Output the [X, Y] coordinate of the center of the cell containing the given text.  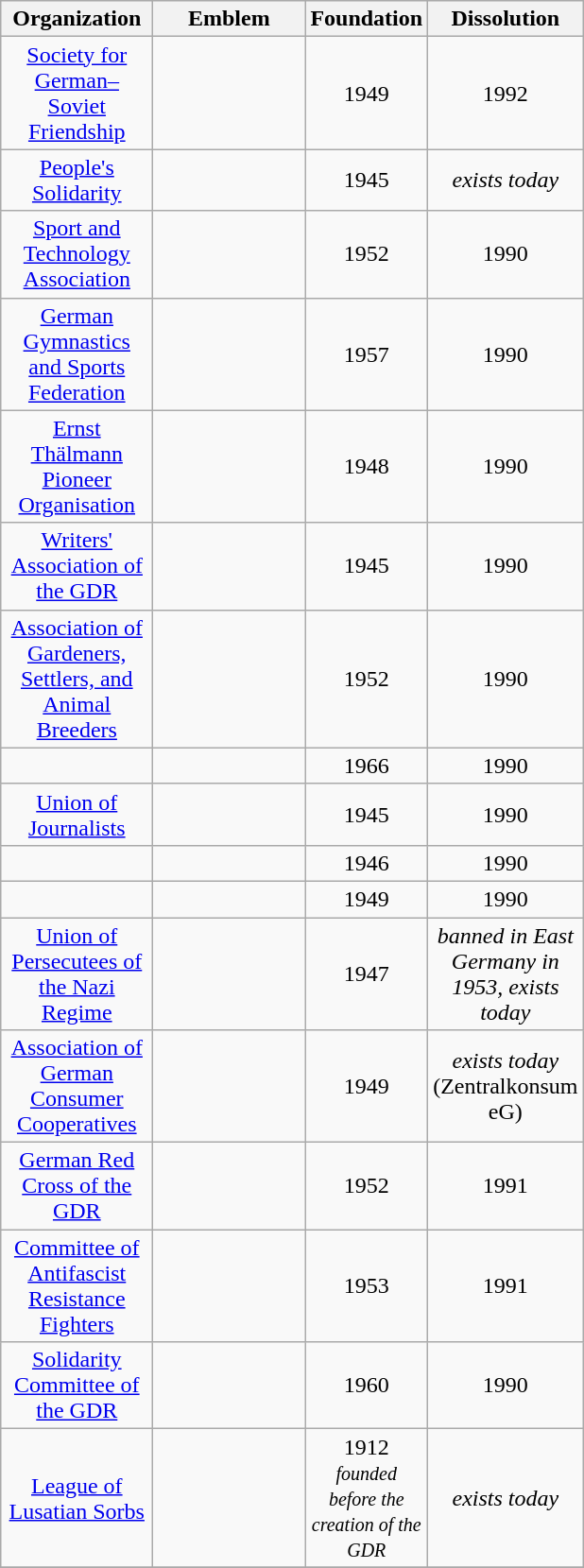
Sport and Technology Association [77, 254]
German Gymnastics and Sports Federation [77, 353]
1966 [367, 766]
Union of Journalists [77, 815]
1946 [367, 863]
1948 [367, 467]
German Red Cross of the GDR [77, 1186]
Association of German Consumer Cooperatives [77, 1087]
Committee of Antifascist Resistance Fighters [77, 1285]
Association of Gardeners, Settlers, and Animal Breeders [77, 679]
1912founded before the creation of the GDR [367, 1498]
exists today (Zentralkonsum eG) [506, 1087]
Writers' Association of the GDR [77, 566]
Union of Persecutees of the Nazi Regime [77, 974]
banned in East Germany in 1953, exists today [506, 974]
1957 [367, 353]
Organization [77, 19]
Dissolution [506, 19]
Solidarity Committee of the GDR [77, 1386]
Ernst Thälmann Pioneer Organisation [77, 467]
Emblem [229, 19]
People's Solidarity [77, 180]
Society for German–Soviet Friendship [77, 93]
1953 [367, 1285]
Foundation [367, 19]
League of Lusatian Sorbs [77, 1498]
1960 [367, 1386]
1947 [367, 974]
1992 [506, 93]
